Search for the cell housing the specified text and yield its [X, Y] center coordinate. 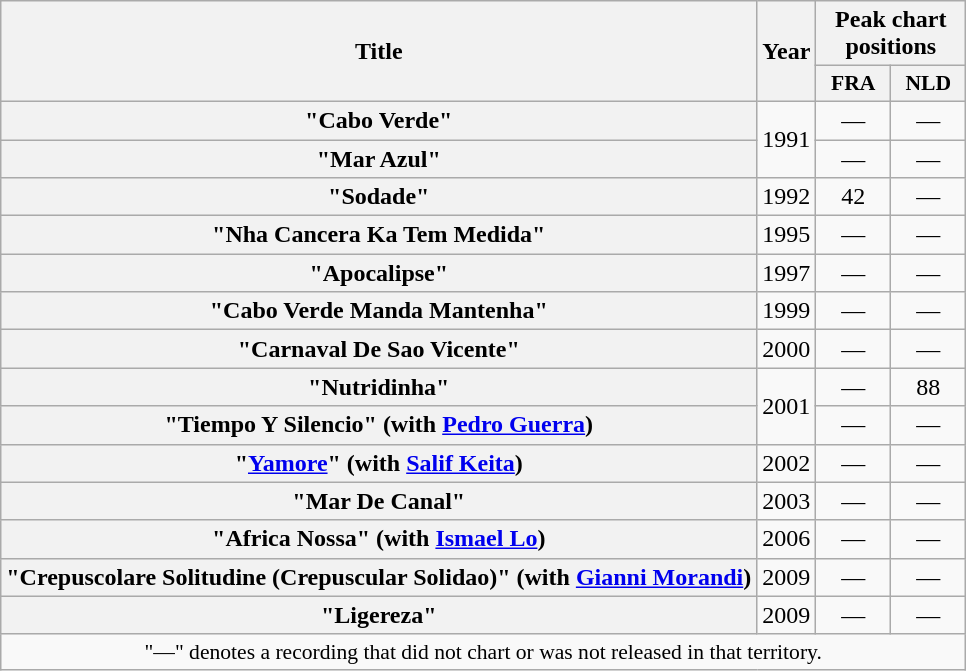
"Sodade" [379, 197]
"Tiempo Y Silencio" (with Pedro Guerra) [379, 425]
"Carnaval De Sao Vicente" [379, 349]
2002 [786, 463]
Title [379, 52]
2006 [786, 539]
42 [854, 197]
1992 [786, 197]
"Mar Azul" [379, 159]
1991 [786, 139]
2001 [786, 406]
2000 [786, 349]
"Cabo Verde" [379, 120]
"Apocalipse" [379, 273]
"Cabo Verde Manda Mantenha" [379, 311]
1999 [786, 311]
"Mar De Canal" [379, 501]
1995 [786, 235]
NLD [928, 84]
FRA [854, 84]
Year [786, 52]
"Nha Cancera Ka Tem Medida" [379, 235]
"Nutridinha" [379, 387]
"Africa Nossa" (with Ismael Lo) [379, 539]
"—" denotes a recording that did not chart or was not released in that territory. [484, 652]
"Crepuscolare Solitudine (Crepuscular Solidao)" (with Gianni Morandi) [379, 577]
"Yamore" (with Salif Keita) [379, 463]
88 [928, 387]
"Ligereza" [379, 615]
Peak chart positions [891, 34]
2003 [786, 501]
1997 [786, 273]
